Pinpoint the cell where the given text exists, returning its (x, y) midpoint coordinate. 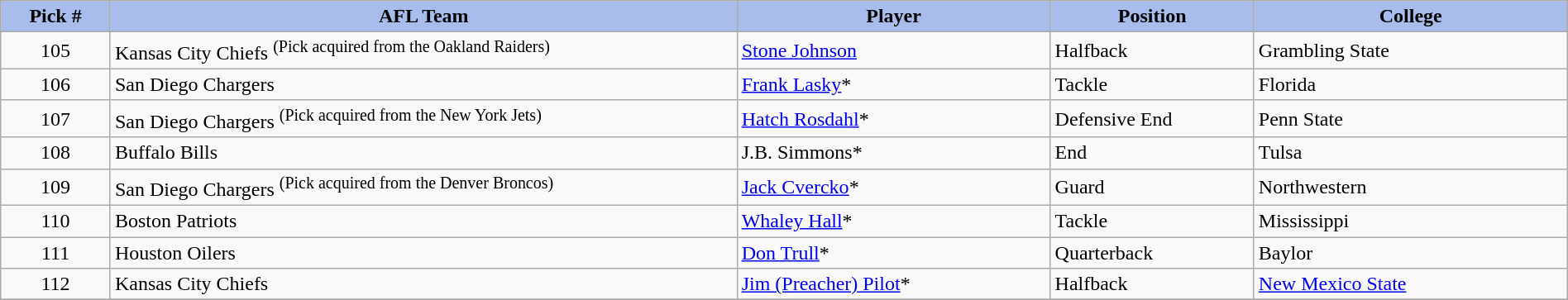
J.B. Simmons* (893, 153)
Guard (1152, 187)
Frank Lasky* (893, 84)
Player (893, 17)
San Diego Chargers (423, 84)
Mississippi (1411, 221)
Whaley Hall* (893, 221)
111 (56, 253)
Jack Cvercko* (893, 187)
San Diego Chargers (Pick acquired from the New York Jets) (423, 119)
AFL Team (423, 17)
End (1152, 153)
Don Trull* (893, 253)
Baylor (1411, 253)
New Mexico State (1411, 284)
Boston Patriots (423, 221)
Tulsa (1411, 153)
109 (56, 187)
Stone Johnson (893, 51)
110 (56, 221)
Grambling State (1411, 51)
San Diego Chargers (Pick acquired from the Denver Broncos) (423, 187)
Buffalo Bills (423, 153)
Kansas City Chiefs (Pick acquired from the Oakland Raiders) (423, 51)
Quarterback (1152, 253)
Florida (1411, 84)
Pick # (56, 17)
Northwestern (1411, 187)
Kansas City Chiefs (423, 284)
107 (56, 119)
Hatch Rosdahl* (893, 119)
College (1411, 17)
106 (56, 84)
Position (1152, 17)
Jim (Preacher) Pilot* (893, 284)
Penn State (1411, 119)
112 (56, 284)
108 (56, 153)
Houston Oilers (423, 253)
105 (56, 51)
Defensive End (1152, 119)
